Extract the [X, Y] coordinate from the center of the cell holding the provided text.  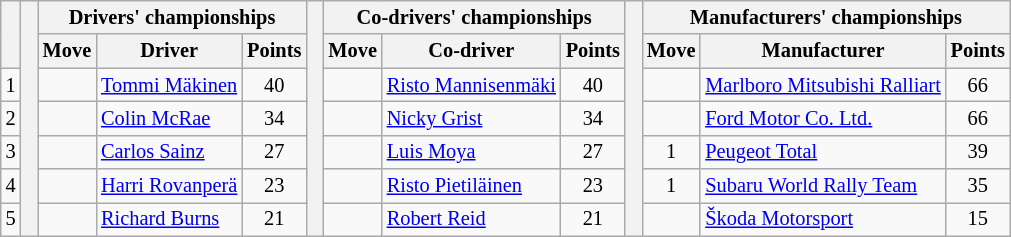
Škoda Motorsport [822, 219]
Peugeot Total [822, 152]
Risto Pietiläinen [472, 186]
Risto Mannisenmäki [472, 85]
35 [978, 186]
Richard Burns [169, 219]
Driver [169, 51]
Drivers' championships [172, 17]
4 [11, 186]
Subaru World Rally Team [822, 186]
39 [978, 152]
2 [11, 118]
Tommi Mäkinen [169, 85]
Marlboro Mitsubishi Ralliart [822, 85]
3 [11, 152]
5 [11, 219]
Co-drivers' championships [474, 17]
Luis Moya [472, 152]
Manufacturer [822, 51]
Ford Motor Co. Ltd. [822, 118]
Nicky Grist [472, 118]
15 [978, 219]
Robert Reid [472, 219]
Co-driver [472, 51]
Manufacturers' championships [826, 17]
Carlos Sainz [169, 152]
Harri Rovanperä [169, 186]
Colin McRae [169, 118]
